Provide the [x, y] coordinate of the cell's center where the given text is located.  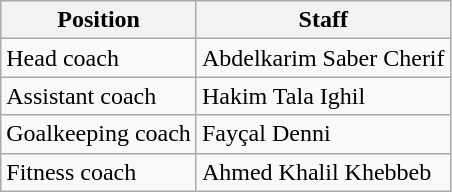
Position [99, 20]
Goalkeeping coach [99, 134]
Hakim Tala Ighil [323, 96]
Fayçal Denni [323, 134]
Abdelkarim Saber Cherif [323, 58]
Head coach [99, 58]
Assistant coach [99, 96]
Staff [323, 20]
Fitness coach [99, 172]
Ahmed Khalil Khebbeb [323, 172]
